Capture the cell that displays the provided text and extract its (X, Y) central coordinate. 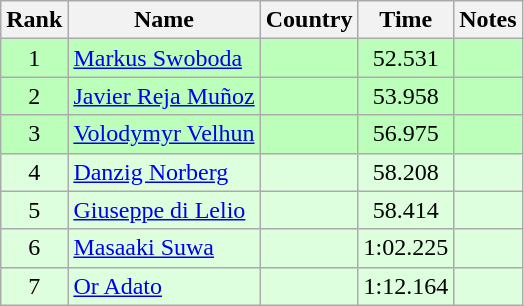
Or Adato (164, 286)
Markus Swoboda (164, 58)
1:02.225 (406, 248)
52.531 (406, 58)
5 (34, 210)
1:12.164 (406, 286)
Country (309, 20)
Volodymyr Velhun (164, 134)
7 (34, 286)
2 (34, 96)
3 (34, 134)
Rank (34, 20)
Time (406, 20)
Name (164, 20)
Javier Reja Muñoz (164, 96)
58.208 (406, 172)
58.414 (406, 210)
Giuseppe di Lelio (164, 210)
Notes (488, 20)
6 (34, 248)
4 (34, 172)
Masaaki Suwa (164, 248)
Danzig Norberg (164, 172)
56.975 (406, 134)
1 (34, 58)
53.958 (406, 96)
